Determine the [x, y] coordinate at the center of the cell enclosing the given text.  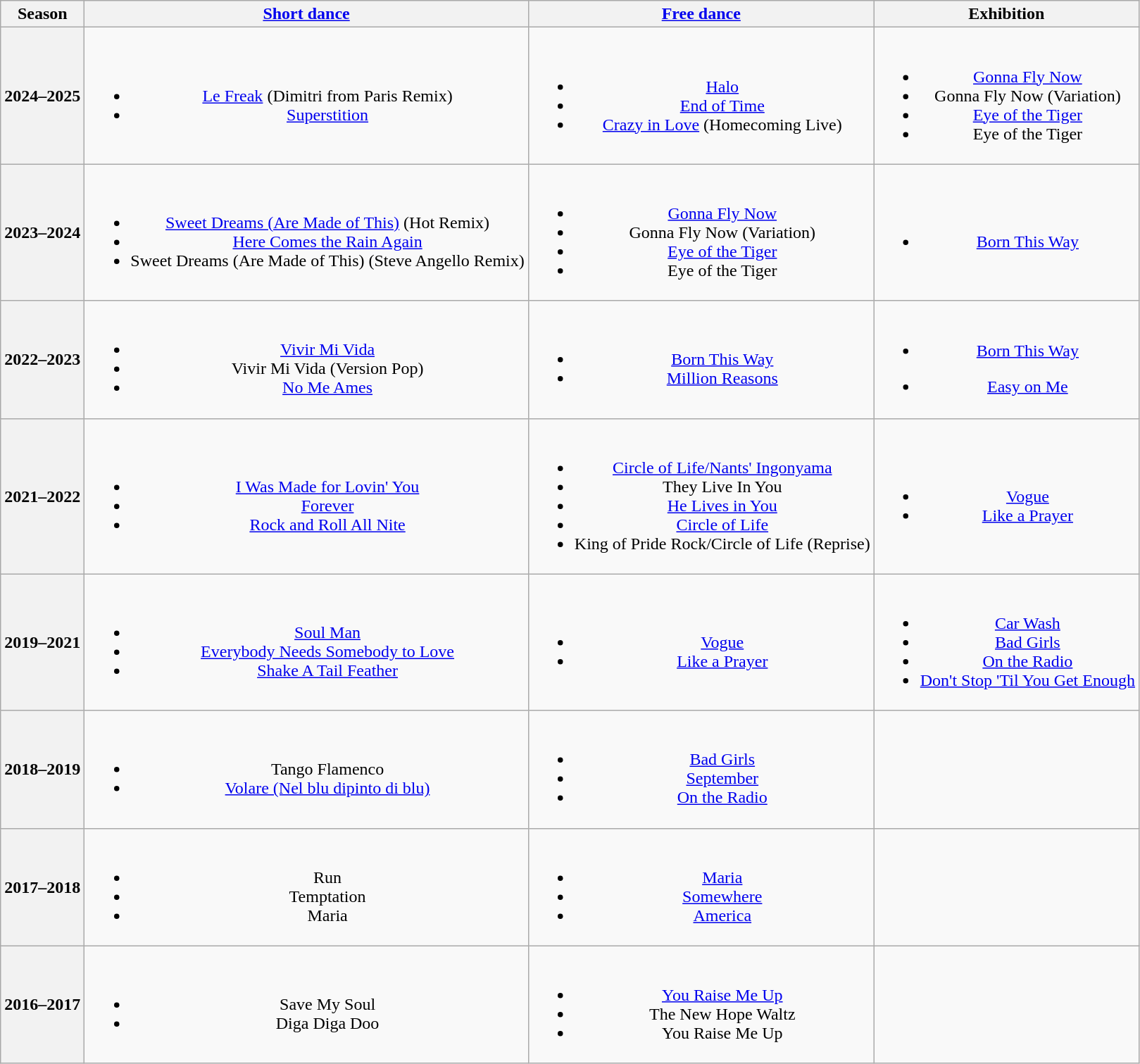
2017–2018 [42, 887]
Bad Girls September On the Radio [701, 769]
HaloEnd of TimeCrazy in Love (Homecoming Live) [701, 96]
Season [42, 14]
Born This WayMillion Reasons [701, 359]
2016–2017 [42, 1004]
2018–2019 [42, 769]
Exhibition [1006, 14]
2021–2022 [42, 496]
Born This Way Easy on Me [1006, 359]
Tango Flamenco Volare (Nel blu dipinto di blu) [306, 769]
You Raise Me Up The New Hope Waltz You Raise Me Up [701, 1004]
2022–2023 [42, 359]
Born This Way [1006, 232]
Vivir Mi VidaVivir Mi Vida (Version Pop) No Me Ames [306, 359]
Sweet Dreams (Are Made of This) (Hot Remix)Here Comes the Rain AgainSweet Dreams (Are Made of This) (Steve Angello Remix) [306, 232]
Run Temptation Maria [306, 887]
Short dance [306, 14]
Circle of Life/Nants' IngonyamaThey Live In YouHe Lives in YouCircle of LifeKing of Pride Rock/Circle of Life (Reprise) [701, 496]
Car Wash Bad GirlsOn the Radio Don't Stop 'Til You Get Enough [1006, 642]
Soul Man Everybody Needs Somebody to Love Shake A Tail Feather [306, 642]
Maria SomewhereAmerica [701, 887]
2024–2025 [42, 96]
Le Freak (Dimitri from Paris Remix) Superstition [306, 96]
Save My Soul Diga Diga Doo [306, 1004]
2023–2024 [42, 232]
2019–2021 [42, 642]
I Was Made for Lovin' You Forever Rock and Roll All Nite [306, 496]
Free dance [701, 14]
